Search for the cell housing the specified text and yield its [X, Y] center coordinate. 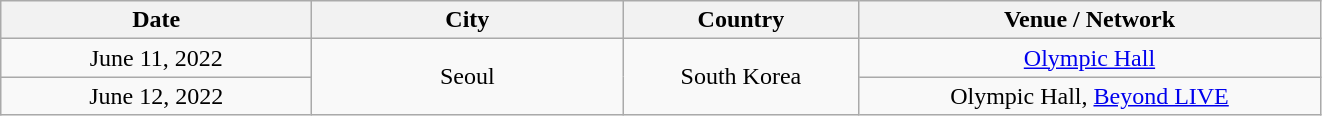
Date [156, 20]
Olympic Hall [1090, 58]
Country [741, 20]
City [468, 20]
Venue / Network [1090, 20]
June 12, 2022 [156, 96]
Seoul [468, 77]
South Korea [741, 77]
June 11, 2022 [156, 58]
Olympic Hall, Beyond LIVE [1090, 96]
